For the text-containing cell, return its midpoint in (X, Y) coordinate format. 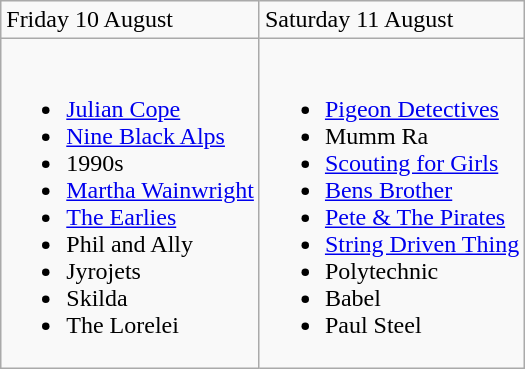
Friday 10 August (130, 20)
Pigeon DetectivesMumm RaScouting for GirlsBens BrotherPete & The PiratesString Driven ThingPolytechnicBabelPaul Steel (392, 204)
Saturday 11 August (392, 20)
Julian CopeNine Black Alps1990sMartha WainwrightThe EarliesPhil and AllyJyrojetsSkildaThe Lorelei (130, 204)
